Return the (X, Y) coordinate for the center point of the cell that contains the specified text.  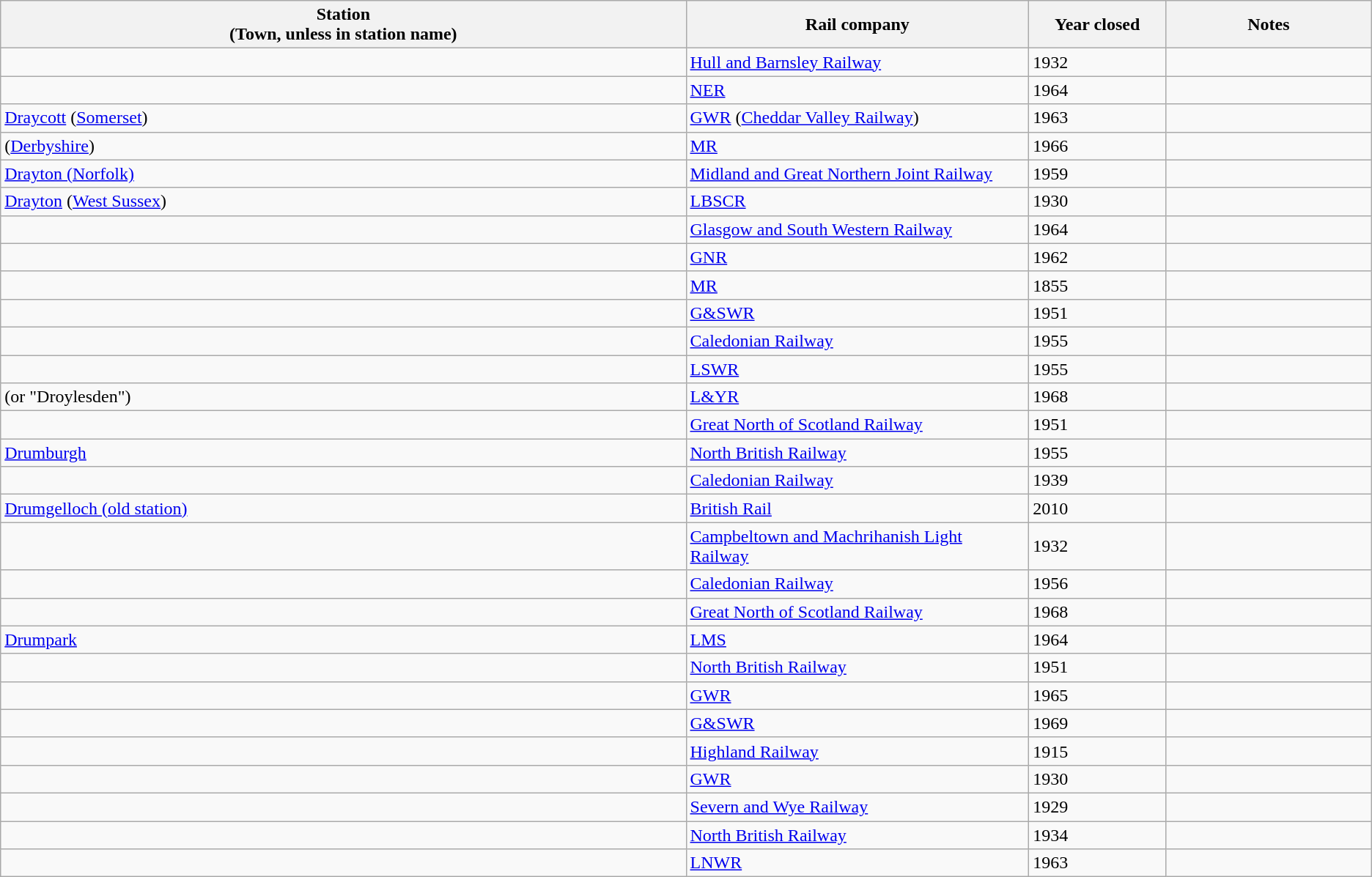
Glasgow and South Western Railway (857, 229)
1965 (1098, 695)
(Derbyshire) (343, 146)
Drayton (Norfolk) (343, 174)
1939 (1098, 481)
LSWR (857, 369)
1969 (1098, 723)
Notes (1269, 25)
LMS (857, 640)
1956 (1098, 584)
LNWR (857, 863)
Drumpark (343, 640)
1934 (1098, 835)
Severn and Wye Railway (857, 807)
1855 (1098, 285)
Drumburgh (343, 453)
1966 (1098, 146)
1915 (1098, 751)
Year closed (1098, 25)
2010 (1098, 508)
Midland and Great Northern Joint Railway (857, 174)
Station(Town, unless in station name) (343, 25)
Draycott (Somerset) (343, 118)
1929 (1098, 807)
Highland Railway (857, 751)
Hull and Barnsley Railway (857, 62)
GNR (857, 257)
Drumgelloch (old station) (343, 508)
(or "Droylesden") (343, 397)
NER (857, 90)
British Rail (857, 508)
1962 (1098, 257)
1959 (1098, 174)
L&YR (857, 397)
GWR (Cheddar Valley Railway) (857, 118)
LBSCR (857, 201)
Drayton (West Sussex) (343, 201)
Rail company (857, 25)
Campbeltown and Machrihanish Light Railway (857, 547)
